Find where the given text appears and provide that cell's center as (X, Y) coordinate. 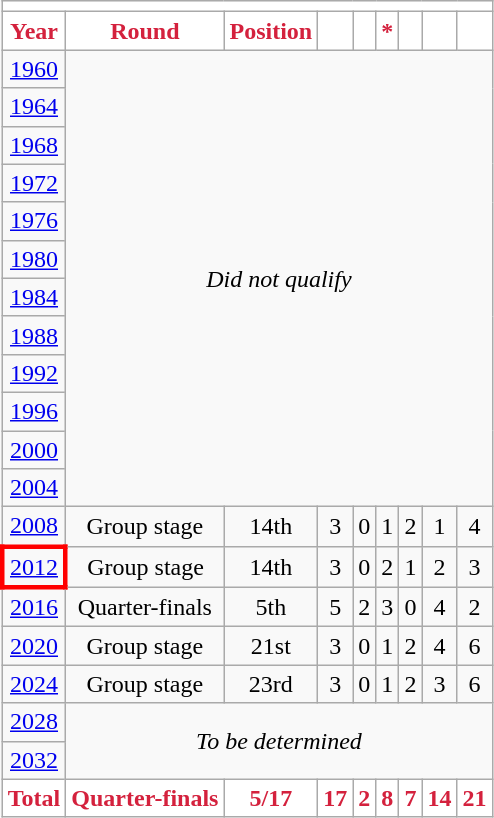
23rd (271, 684)
2032 (34, 760)
5th (271, 607)
2028 (34, 722)
1960 (34, 69)
1968 (34, 145)
1976 (34, 221)
Total (34, 798)
To be determined (279, 741)
17 (336, 798)
1996 (34, 411)
1964 (34, 107)
5/17 (271, 798)
2012 (34, 566)
21 (474, 798)
2008 (34, 527)
* (388, 31)
21st (271, 646)
5 (336, 607)
Did not qualify (279, 278)
Position (271, 31)
Round (145, 31)
2000 (34, 449)
Year (34, 31)
2016 (34, 607)
2004 (34, 488)
1992 (34, 373)
14 (440, 798)
1984 (34, 297)
2024 (34, 684)
1988 (34, 335)
8 (388, 798)
2020 (34, 646)
1972 (34, 183)
1980 (34, 259)
7 (410, 798)
